Detect which cell encompasses the target text, then output its [X, Y] center coordinate. 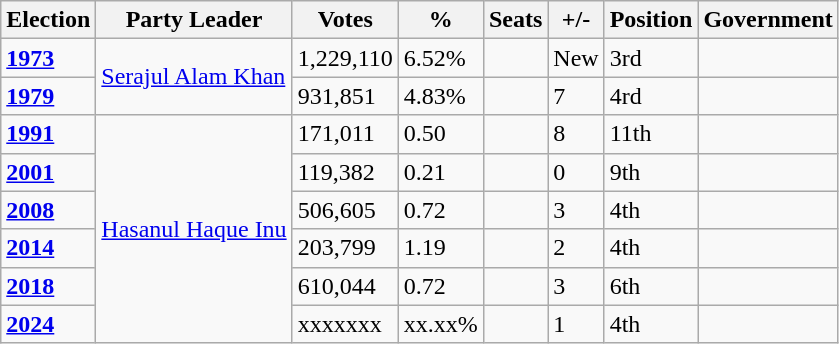
11th [651, 134]
0.50 [440, 134]
1979 [48, 96]
% [440, 20]
4rd [651, 96]
1973 [48, 58]
0.21 [440, 172]
Election [48, 20]
203,799 [345, 248]
1991 [48, 134]
2014 [48, 248]
7 [576, 96]
931,851 [345, 96]
2 [576, 248]
Serajul Alam Khan [194, 77]
New [576, 58]
1 [576, 324]
+/- [576, 20]
Votes [345, 20]
Seats [515, 20]
0 [576, 172]
xxxxxxx [345, 324]
9th [651, 172]
6.52% [440, 58]
Position [651, 20]
1,229,110 [345, 58]
2001 [48, 172]
1.19 [440, 248]
Hasanul Haque Inu [194, 229]
Party Leader [194, 20]
3rd [651, 58]
119,382 [345, 172]
xx.xx% [440, 324]
2018 [48, 286]
2008 [48, 210]
8 [576, 134]
6th [651, 286]
Government [768, 20]
2024 [48, 324]
506,605 [345, 210]
171,011 [345, 134]
610,044 [345, 286]
4.83% [440, 96]
